Provide the [X, Y] coordinate of the cell's center where the given text is located.  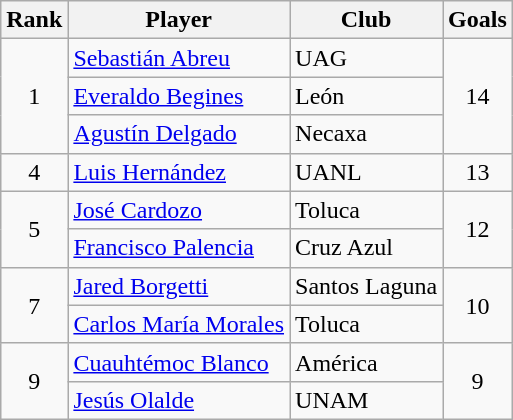
Jared Borgetti [179, 286]
Cruz Azul [366, 248]
UANL [366, 172]
Luis Hernández [179, 172]
León [366, 96]
7 [34, 305]
5 [34, 229]
Rank [34, 20]
UAG [366, 58]
Agustín Delgado [179, 134]
14 [478, 96]
Goals [478, 20]
UNAM [366, 400]
Cuauhtémoc Blanco [179, 362]
10 [478, 305]
Player [179, 20]
José Cardozo [179, 210]
Sebastián Abreu [179, 58]
Club [366, 20]
América [366, 362]
13 [478, 172]
Necaxa [366, 134]
12 [478, 229]
Santos Laguna [366, 286]
1 [34, 96]
Everaldo Begines [179, 96]
Francisco Palencia [179, 248]
4 [34, 172]
Carlos María Morales [179, 324]
Jesús Olalde [179, 400]
